From the cell containing the given text, extract its center point as [x, y] coordinate. 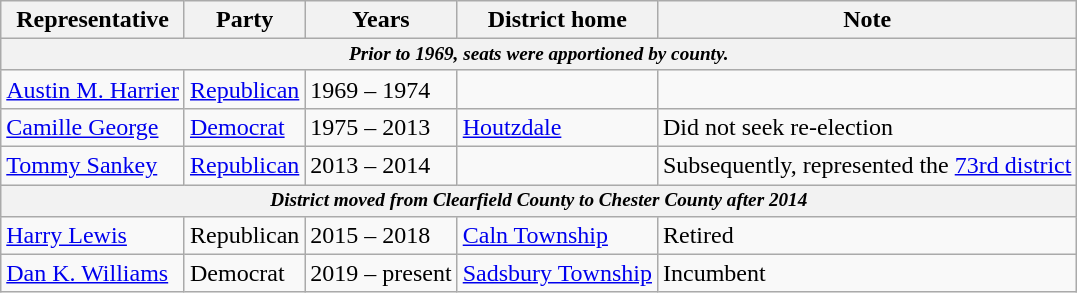
1975 – 2013 [381, 128]
Incumbent [866, 273]
District moved from Clearfield County to Chester County after 2014 [539, 201]
Caln Township [557, 235]
Years [381, 20]
Camille George [93, 128]
2013 – 2014 [381, 166]
1969 – 1974 [381, 89]
Did not seek re-election [866, 128]
Note [866, 20]
Party [244, 20]
Prior to 1969, seats were apportioned by county. [539, 55]
District home [557, 20]
2015 – 2018 [381, 235]
Sadsbury Township [557, 273]
Dan K. Williams [93, 273]
Austin M. Harrier [93, 89]
Retired [866, 235]
Houtzdale [557, 128]
Harry Lewis [93, 235]
Subsequently, represented the 73rd district [866, 166]
Representative [93, 20]
2019 – present [381, 273]
Tommy Sankey [93, 166]
